Pinpoint the cell where the given text exists, returning its (X, Y) midpoint coordinate. 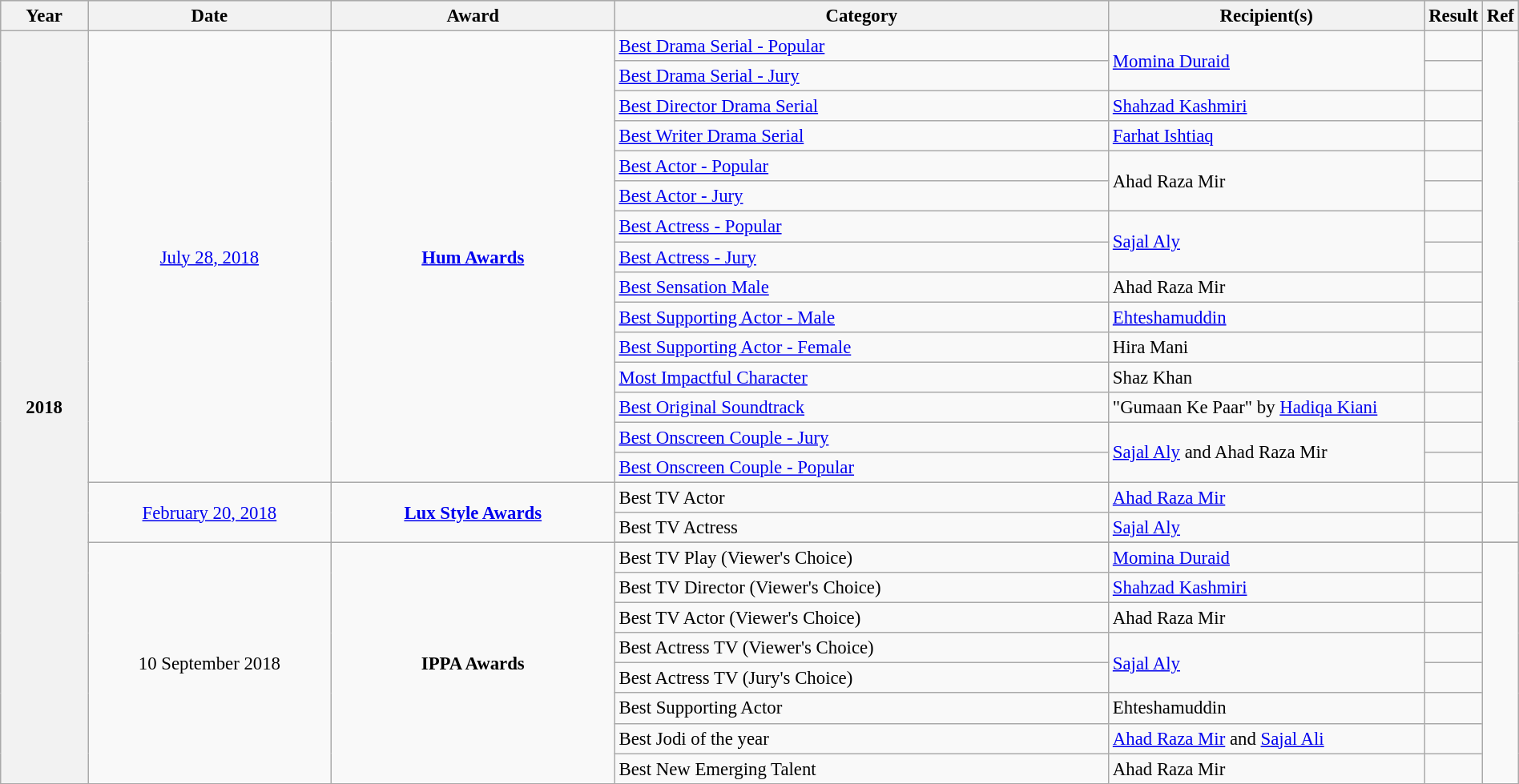
Hira Mani (1267, 347)
Best Supporting Actor (861, 709)
Best Drama Serial - Popular (861, 46)
Ahad Raza Mir and Sajal Ali (1267, 738)
Best Jodi of the year (861, 738)
Best Onscreen Couple - Jury (861, 437)
Category (861, 16)
Best Supporting Actor - Male (861, 317)
Best Director Drama Serial (861, 107)
Award (473, 16)
Best TV Director (Viewer's Choice) (861, 588)
Recipient(s) (1267, 16)
February 20, 2018 (210, 513)
Best TV Actor (Viewer's Choice) (861, 618)
Sajal Aly and Ahad Raza Mir (1267, 452)
Best Actress - Jury (861, 257)
Result (1453, 16)
Best TV Actress (861, 528)
Date (210, 16)
Best Actress - Popular (861, 227)
Best TV Play (Viewer's Choice) (861, 558)
Best Sensation Male (861, 287)
Year (45, 16)
Best Actor - Popular (861, 167)
Hum Awards (473, 257)
IPPA Awards (473, 663)
Best Writer Drama Serial (861, 136)
Lux Style Awards (473, 513)
Farhat Ishtiaq (1267, 136)
Best TV Actor (861, 497)
Best Original Soundtrack (861, 408)
Best New Emerging Talent (861, 769)
"Gumaan Ke Paar" by Hadiqa Kiani (1267, 408)
10 September 2018 (210, 663)
Best Drama Serial - Jury (861, 76)
July 28, 2018 (210, 257)
2018 (45, 408)
Most Impactful Character (861, 377)
Best Actress TV (Jury's Choice) (861, 678)
Best Actor - Jury (861, 196)
Best Onscreen Couple - Popular (861, 468)
Best Actress TV (Viewer's Choice) (861, 648)
Shaz Khan (1267, 377)
Ref (1500, 16)
Best Supporting Actor - Female (861, 347)
